Return [x, y] of the center of cell containing provided text 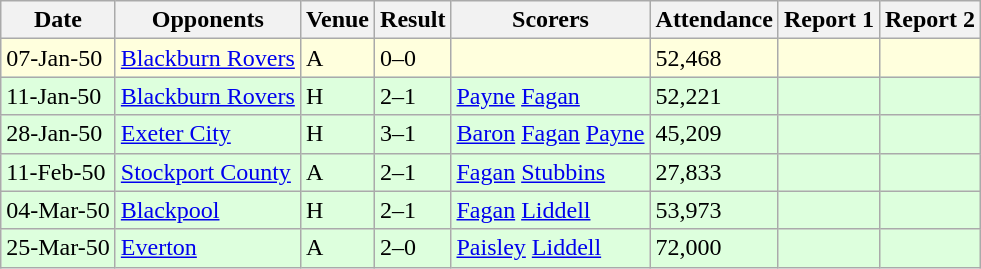
Exeter City [208, 134]
Payne Fagan [550, 96]
Venue [337, 20]
Everton [208, 248]
Scorers [550, 20]
0–0 [413, 58]
Result [413, 20]
Baron Fagan Payne [550, 134]
52,221 [714, 96]
Report 2 [930, 20]
3–1 [413, 134]
07-Jan-50 [58, 58]
Report 1 [828, 20]
52,468 [714, 58]
72,000 [714, 248]
Paisley Liddell [550, 248]
Blackpool [208, 210]
Date [58, 20]
Fagan Stubbins [550, 172]
45,209 [714, 134]
28-Jan-50 [58, 134]
Attendance [714, 20]
04-Mar-50 [58, 210]
11-Feb-50 [58, 172]
25-Mar-50 [58, 248]
2–0 [413, 248]
11-Jan-50 [58, 96]
53,973 [714, 210]
Opponents [208, 20]
Fagan Liddell [550, 210]
Stockport County [208, 172]
27,833 [714, 172]
